Return the [X, Y] coordinate for the center point of the cell that contains the specified text.  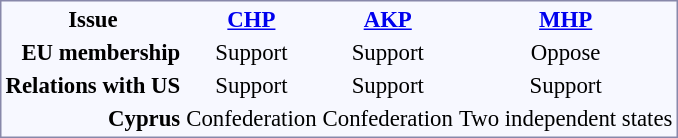
EU membership [93, 53]
Two independent states [566, 119]
Issue [93, 19]
Cyprus [93, 119]
CHP [252, 19]
AKP [388, 19]
Oppose [566, 53]
Relations with US [93, 85]
MHP [566, 19]
